From the cell containing the given text, extract its center point as (x, y) coordinate. 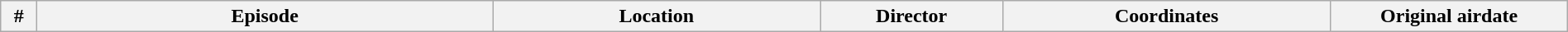
Episode (265, 16)
Location (657, 16)
Director (911, 16)
Coordinates (1166, 16)
# (19, 16)
Original airdate (1449, 16)
